Return the [X, Y] coordinate for the center point of the cell that contains the specified text.  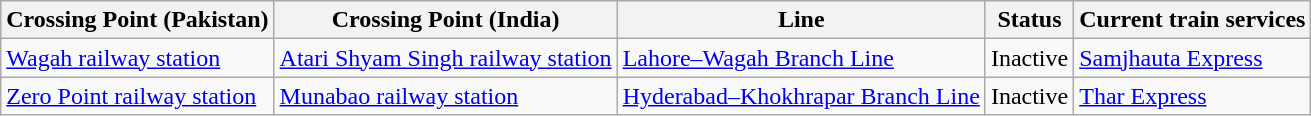
Crossing Point (India) [446, 20]
Current train services [1192, 20]
Samjhauta Express [1192, 58]
Thar Express [1192, 96]
Wagah railway station [138, 58]
Lahore–Wagah Branch Line [801, 58]
Atari Shyam Singh railway station [446, 58]
Line [801, 20]
Hyderabad–Khokhrapar Branch Line [801, 96]
Zero Point railway station [138, 96]
Crossing Point (Pakistan) [138, 20]
Munabao railway station [446, 96]
Status [1029, 20]
